Search for the cell housing the specified text and yield its (x, y) center coordinate. 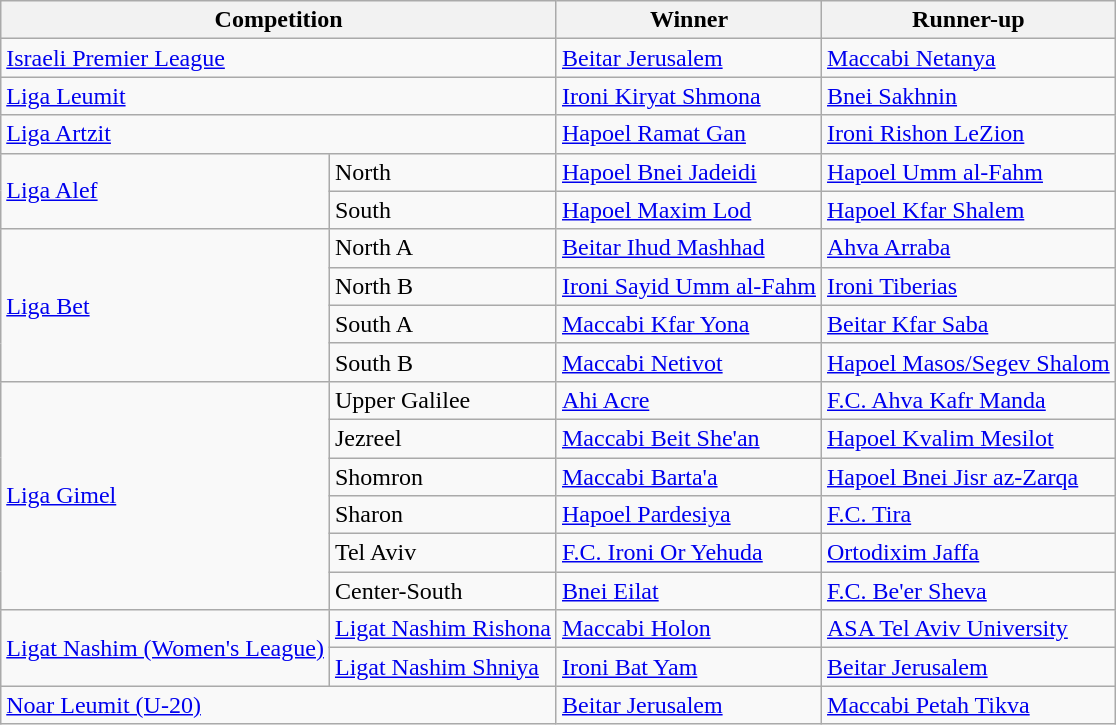
Beitar Ihud Mashhad (688, 248)
Liga Leumit (279, 96)
Liga Artzit (279, 134)
Maccabi Kfar Yona (688, 324)
Ironi Sayid Umm al-Fahm (688, 286)
F.C. Ironi Or Yehuda (688, 553)
Ironi Rishon LeZion (969, 134)
Ligat Nashim Shniya (442, 667)
Israeli Premier League (279, 58)
Competition (279, 20)
Ironi Kiryat Shmona (688, 96)
Ortodixim Jaffa (969, 553)
Runner-up (969, 20)
Liga Alef (166, 191)
South A (442, 324)
Upper Galilee (442, 400)
South B (442, 362)
Sharon (442, 515)
South (442, 210)
Maccabi Holon (688, 629)
North A (442, 248)
Maccabi Beit She'an (688, 438)
Bnei Eilat (688, 591)
Ligat Nashim Rishona (442, 629)
Center-South (442, 591)
Hapoel Kvalim Mesilot (969, 438)
Ahi Acre (688, 400)
Ironi Bat Yam (688, 667)
North (442, 172)
Hapoel Kfar Shalem (969, 210)
Maccabi Netivot (688, 362)
Ahva Arraba (969, 248)
Jezreel (442, 438)
Liga Bet (166, 305)
ASA Tel Aviv University (969, 629)
Shomron (442, 477)
Hapoel Umm al-Fahm (969, 172)
Winner (688, 20)
Liga Gimel (166, 495)
Beitar Kfar Saba (969, 324)
Tel Aviv (442, 553)
Ligat Nashim (Women's League) (166, 648)
F.C. Tira (969, 515)
F.C. Ahva Kafr Manda (969, 400)
Noar Leumit (U-20) (279, 705)
Maccabi Barta'a (688, 477)
Hapoel Bnei Jisr az-Zarqa (969, 477)
Hapoel Bnei Jadeidi (688, 172)
North B (442, 286)
Hapoel Pardesiya (688, 515)
Bnei Sakhnin (969, 96)
Hapoel Ramat Gan (688, 134)
Maccabi Petah Tikva (969, 705)
Hapoel Masos/Segev Shalom (969, 362)
F.C. Be'er Sheva (969, 591)
Ironi Tiberias (969, 286)
Maccabi Netanya (969, 58)
Hapoel Maxim Lod (688, 210)
